Extract the (x, y) coordinate from the center of the cell holding the provided text.  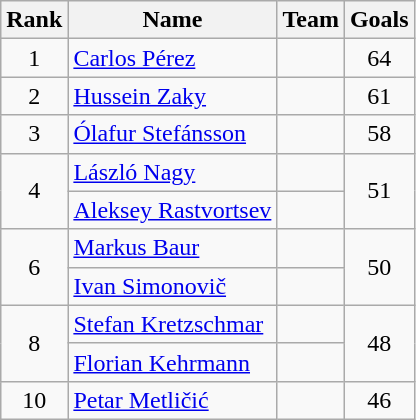
Ivan Simonovič (172, 286)
61 (379, 96)
Florian Kehrmann (172, 362)
58 (379, 134)
4 (34, 191)
Stefan Kretzschmar (172, 324)
Rank (34, 20)
Carlos Pérez (172, 58)
Hussein Zaky (172, 96)
Ólafur Stefánsson (172, 134)
Name (172, 20)
10 (34, 400)
50 (379, 267)
48 (379, 343)
László Nagy (172, 172)
8 (34, 343)
64 (379, 58)
46 (379, 400)
6 (34, 267)
Goals (379, 20)
Team (311, 20)
51 (379, 191)
Markus Baur (172, 248)
2 (34, 96)
Petar Metličić (172, 400)
3 (34, 134)
Aleksey Rastvortsev (172, 210)
1 (34, 58)
